Output the (x, y) coordinate of the center of the cell containing the given text.  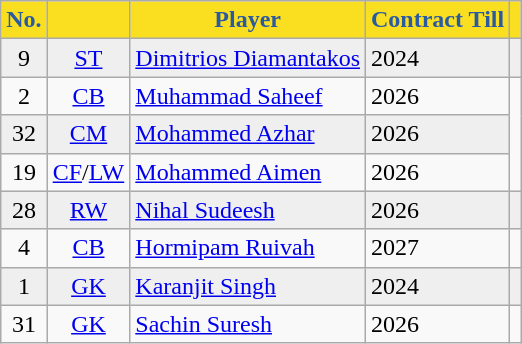
Karanjit Singh (248, 286)
31 (24, 324)
Nihal Sudeesh (248, 210)
No. (24, 20)
9 (24, 58)
Mohammed Aimen (248, 172)
Player (248, 20)
28 (24, 210)
RW (88, 210)
1 (24, 286)
ST (88, 58)
CF/LW (88, 172)
19 (24, 172)
2 (24, 96)
Contract Till (438, 20)
CM (88, 134)
Sachin Suresh (248, 324)
4 (24, 248)
32 (24, 134)
2027 (438, 248)
Dimitrios Diamantakos (248, 58)
Hormipam Ruivah (248, 248)
Mohammed Azhar (248, 134)
Muhammad Saheef (248, 96)
